For the text-containing cell, return its midpoint in [X, Y] coordinate format. 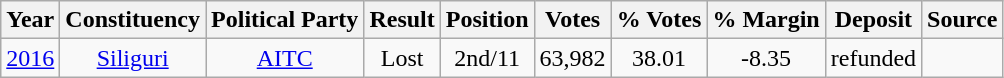
Deposit [873, 20]
Siliguri [133, 58]
Lost [402, 58]
% Votes [659, 20]
refunded [873, 58]
Political Party [285, 20]
AITC [285, 58]
38.01 [659, 58]
-8.35 [766, 58]
Constituency [133, 20]
Source [962, 20]
Result [402, 20]
Year [30, 20]
2016 [30, 58]
Votes [572, 20]
% Margin [766, 20]
63,982 [572, 58]
Position [487, 20]
2nd/11 [487, 58]
